Output the [X, Y] coordinate of the center of the cell containing the given text.  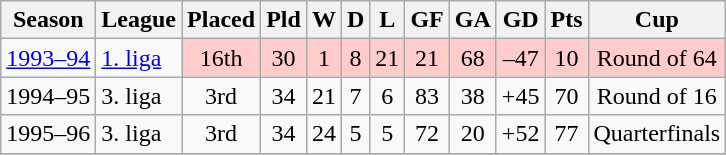
W [324, 20]
Round of 64 [657, 58]
League [139, 20]
10 [566, 58]
1995–96 [48, 134]
–47 [520, 58]
68 [472, 58]
Cup [657, 20]
20 [472, 134]
Season [48, 20]
1993–94 [48, 58]
38 [472, 96]
16th [222, 58]
L [388, 20]
GD [520, 20]
Pld [284, 20]
1. liga [139, 58]
1994–95 [48, 96]
70 [566, 96]
77 [566, 134]
Pts [566, 20]
D [355, 20]
83 [427, 96]
Placed [222, 20]
8 [355, 58]
Round of 16 [657, 96]
1 [324, 58]
6 [388, 96]
+52 [520, 134]
7 [355, 96]
+45 [520, 96]
GF [427, 20]
30 [284, 58]
72 [427, 134]
Quarterfinals [657, 134]
GA [472, 20]
24 [324, 134]
